Determine the (X, Y) coordinate at the center of the cell enclosing the given text.  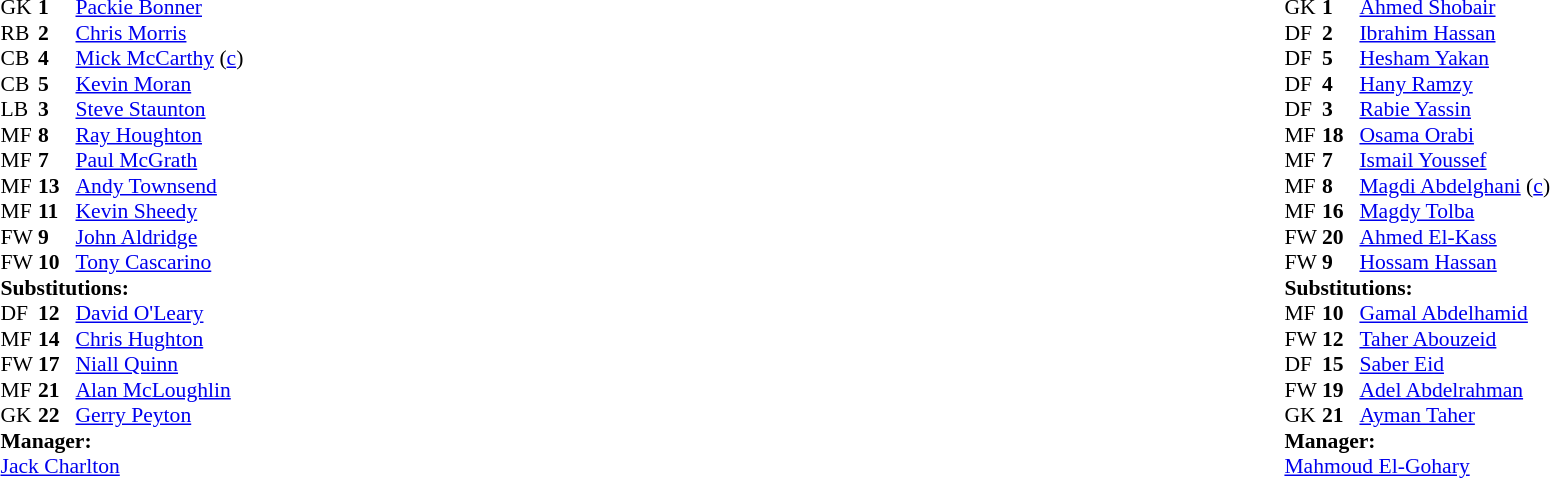
Steve Staunton (160, 109)
Ibrahim Hassan (1454, 33)
22 (57, 415)
Niall Quinn (160, 365)
Andy Townsend (160, 186)
John Aldridge (160, 237)
Gerry Peyton (160, 415)
Alan McLoughlin (160, 390)
Hossam Hassan (1454, 263)
13 (57, 186)
David O'Leary (160, 313)
Ahmed El-Kass (1454, 237)
Kevin Sheedy (160, 211)
LB (19, 109)
Mick McCarthy (c) (160, 59)
20 (1341, 237)
18 (1341, 135)
Ayman Taher (1454, 415)
Magdy Tolba (1454, 211)
Saber Eid (1454, 365)
Hesham Yakan (1454, 59)
RB (19, 33)
17 (57, 365)
11 (57, 211)
Ray Houghton (160, 135)
Adel Abdelrahman (1454, 390)
Hany Ramzy (1454, 84)
Tony Cascarino (160, 263)
Chris Hughton (160, 339)
Osama Orabi (1454, 135)
Paul McGrath (160, 161)
Ismail Youssef (1454, 161)
Chris Morris (160, 33)
15 (1341, 365)
Rabie Yassin (1454, 109)
14 (57, 339)
19 (1341, 390)
Gamal Abdelhamid (1454, 313)
16 (1341, 211)
Magdi Abdelghani (c) (1454, 186)
Taher Abouzeid (1454, 339)
Kevin Moran (160, 84)
